Extract the [x, y] coordinate from the center of the cell holding the provided text.  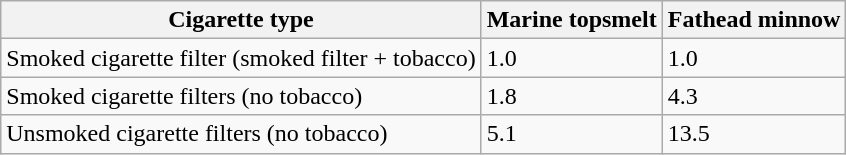
Smoked cigarette filters (no tobacco) [241, 96]
13.5 [754, 134]
1.8 [572, 96]
4.3 [754, 96]
Smoked cigarette filter (smoked filter + tobacco) [241, 58]
Cigarette type [241, 20]
Marine topsmelt [572, 20]
Unsmoked cigarette filters (no tobacco) [241, 134]
5.1 [572, 134]
Fathead minnow [754, 20]
